Detect which cell encompasses the target text, then output its (X, Y) center coordinate. 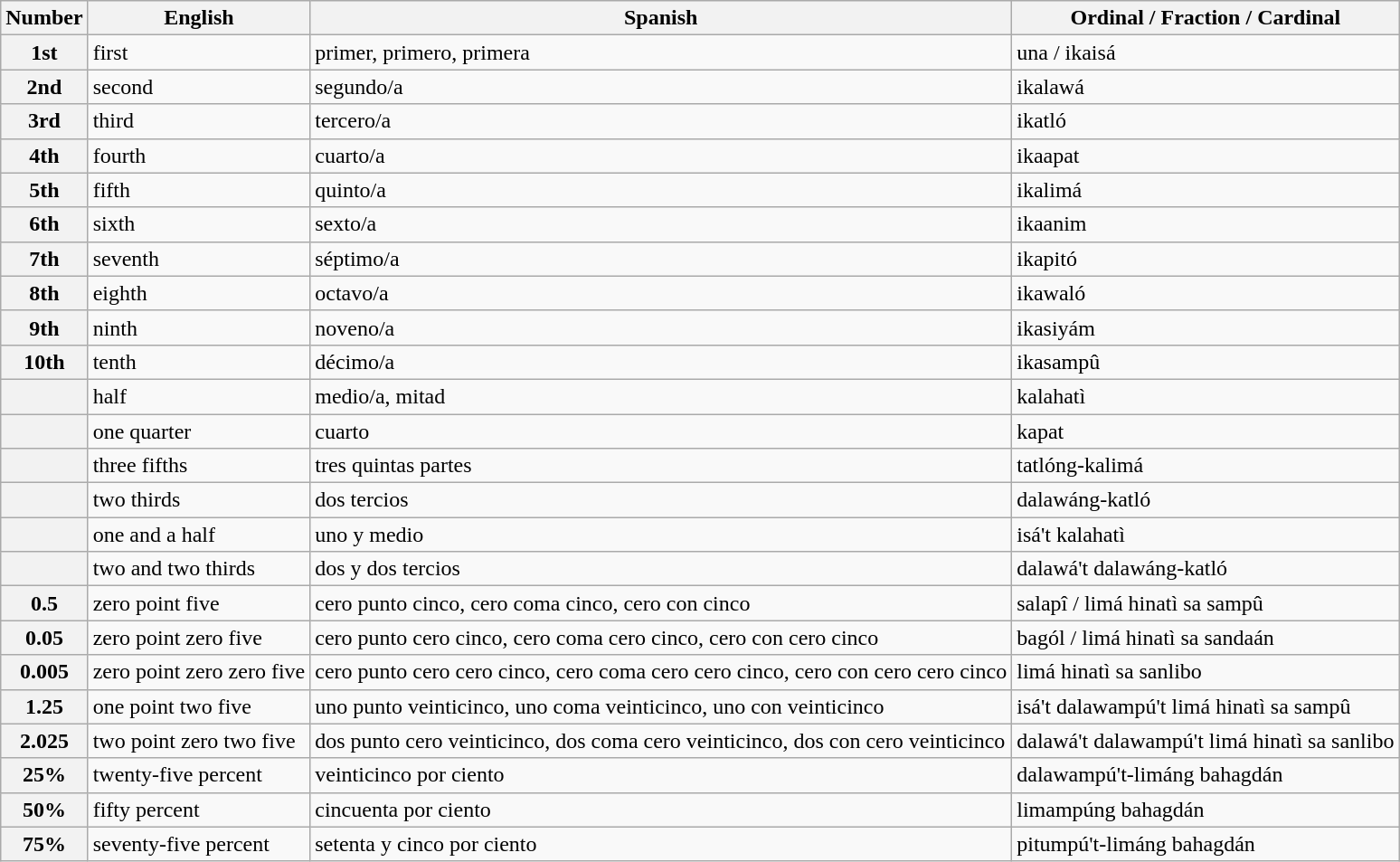
kapat (1206, 431)
cero punto cero cinco, cero coma cero cinco, cero con cero cinco (661, 638)
limampúng bahagdán (1206, 810)
English (199, 18)
octavo/a (661, 293)
cero punto cinco, cero coma cinco, cero con cinco (661, 603)
dalawá't dalawáng-katló (1206, 569)
sixth (199, 224)
two thirds (199, 500)
fourth (199, 156)
3rd (44, 121)
fifty percent (199, 810)
first (199, 52)
eighth (199, 293)
5th (44, 190)
cuarto (661, 431)
50% (44, 810)
uno y medio (661, 535)
medio/a, mitad (661, 396)
dalawá't dalawampú't limá hinatì sa sanlibo (1206, 741)
9th (44, 327)
ninth (199, 327)
one quarter (199, 431)
noveno/a (661, 327)
décimo/a (661, 362)
dos punto cero veinticinco, dos coma cero veinticinco, dos con cero veinticinco (661, 741)
zero point zero zero five (199, 672)
Spanish (661, 18)
ikalawá (1206, 87)
kalahatì (1206, 396)
fifth (199, 190)
two and two thirds (199, 569)
ikapitó (1206, 259)
dos y dos tercios (661, 569)
25% (44, 775)
Ordinal / Fraction / Cardinal (1206, 18)
ikasiyám (1206, 327)
isá't kalahatì (1206, 535)
cero punto cero cero cinco, cero coma cero cero cinco, cero con cero cero cinco (661, 672)
Number (44, 18)
tenth (199, 362)
quinto/a (661, 190)
6th (44, 224)
isá't dalawampú't limá hinatì sa sampû (1206, 706)
0.5 (44, 603)
uno punto veinticinco, uno coma veinticinco, uno con veinticinco (661, 706)
0.005 (44, 672)
veinticinco por ciento (661, 775)
2nd (44, 87)
zero point zero five (199, 638)
tres quintas partes (661, 466)
half (199, 396)
primer, primero, primera (661, 52)
10th (44, 362)
ikalimá (1206, 190)
pitumpú't-limáng bahagdán (1206, 844)
twenty-five percent (199, 775)
0.05 (44, 638)
bagól / limá hinatì sa sandaán (1206, 638)
ikasampû (1206, 362)
two point zero two five (199, 741)
ikawaló (1206, 293)
1.25 (44, 706)
una / ikaisá (1206, 52)
ikaanim (1206, 224)
salapî / limá hinatì sa sampû (1206, 603)
zero point five (199, 603)
setenta y cinco por ciento (661, 844)
ikaapat (1206, 156)
tatlóng-kalimá (1206, 466)
séptimo/a (661, 259)
ikatló (1206, 121)
2.025 (44, 741)
dos tercios (661, 500)
75% (44, 844)
one and a half (199, 535)
seventy-five percent (199, 844)
4th (44, 156)
dalawampú't-limáng bahagdán (1206, 775)
seventh (199, 259)
7th (44, 259)
segundo/a (661, 87)
8th (44, 293)
second (199, 87)
sexto/a (661, 224)
one point two five (199, 706)
dalawáng-katló (1206, 500)
tercero/a (661, 121)
1st (44, 52)
cincuenta por ciento (661, 810)
limá hinatì sa sanlibo (1206, 672)
third (199, 121)
three fifths (199, 466)
cuarto/a (661, 156)
